Locate the cell with the specified text and output its [x, y] center coordinate. 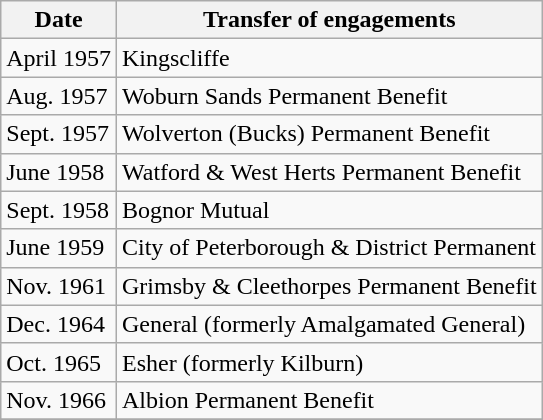
Kingscliffe [329, 58]
Nov. 1961 [59, 286]
Dec. 1964 [59, 324]
Sept. 1957 [59, 134]
Grimsby & Cleethorpes Permanent Benefit [329, 286]
Esher (formerly Kilburn) [329, 362]
Nov. 1966 [59, 400]
Oct. 1965 [59, 362]
Wolverton (Bucks) Permanent Benefit [329, 134]
Watford & West Herts Permanent Benefit [329, 172]
Albion Permanent Benefit [329, 400]
Transfer of engagements [329, 20]
Bognor Mutual [329, 210]
Aug. 1957 [59, 96]
Sept. 1958 [59, 210]
June 1958 [59, 172]
Woburn Sands Permanent Benefit [329, 96]
General (formerly Amalgamated General) [329, 324]
Date [59, 20]
City of Peterborough & District Permanent [329, 248]
June 1959 [59, 248]
April 1957 [59, 58]
